For the text-containing cell, return its midpoint in (X, Y) coordinate format. 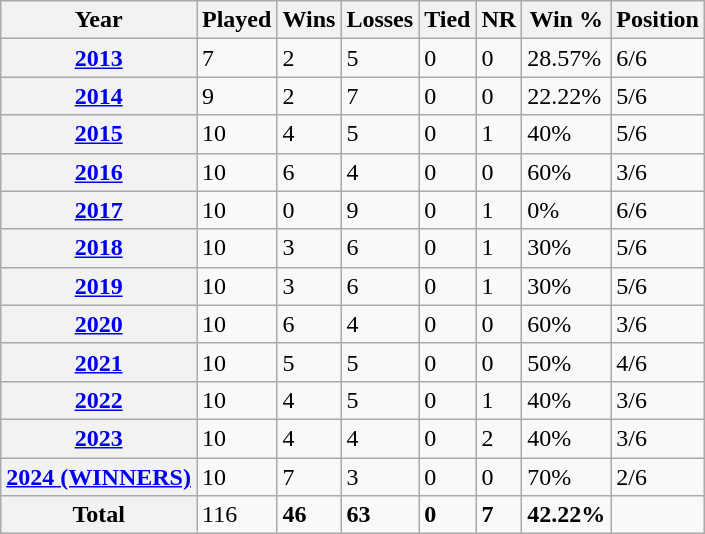
2017 (99, 210)
2020 (99, 324)
22.22% (566, 96)
Year (99, 20)
50% (566, 362)
42.22% (566, 515)
2018 (99, 248)
0% (566, 210)
Win % (566, 20)
4/6 (658, 362)
2016 (99, 172)
46 (309, 515)
2015 (99, 134)
2013 (99, 58)
63 (380, 515)
28.57% (566, 58)
Position (658, 20)
2021 (99, 362)
2019 (99, 286)
2024 (WINNERS) (99, 477)
2023 (99, 438)
Total (99, 515)
2022 (99, 400)
Wins (309, 20)
NR (499, 20)
2014 (99, 96)
70% (566, 477)
Losses (380, 20)
Tied (448, 20)
116 (236, 515)
Played (236, 20)
2/6 (658, 477)
